For the text-containing cell, return its midpoint in [x, y] coordinate format. 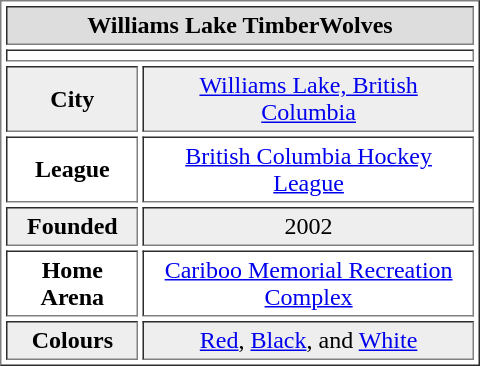
Founded [72, 226]
Williams Lake TimberWolves [240, 26]
Cariboo Memorial Recreation Complex [308, 283]
Red, Black, and White [308, 340]
Williams Lake, British Columbia [308, 99]
City [72, 99]
Colours [72, 340]
Home Arena [72, 283]
British Columbia Hockey League [308, 169]
2002 [308, 226]
League [72, 169]
